Determine the (X, Y) coordinate at the center of the cell enclosing the given text.  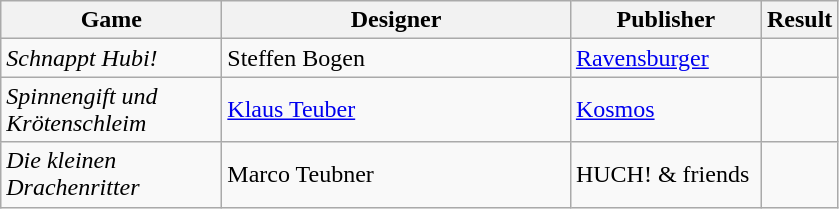
Marco Teubner (396, 174)
Game (112, 20)
Die kleinen Drachenritter (112, 174)
Publisher (666, 20)
HUCH! & friends (666, 174)
Result (799, 20)
Schnappt Hubi! (112, 58)
Ravensburger (666, 58)
Spinnengift und Krötenschleim (112, 110)
Kosmos (666, 110)
Designer (396, 20)
Steffen Bogen (396, 58)
Klaus Teuber (396, 110)
